Pinpoint the cell where the given text exists, returning its (X, Y) midpoint coordinate. 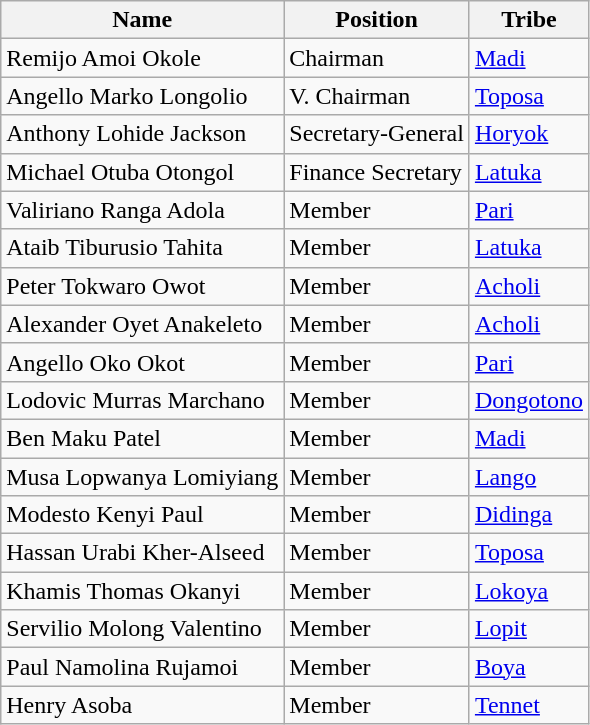
Peter Tokwaro Owot (142, 286)
V. Chairman (377, 96)
Position (377, 20)
Didinga (528, 515)
Servilio Molong Valentino (142, 629)
Name (142, 20)
Chairman (377, 58)
Tennet (528, 705)
Tribe (528, 20)
Secretary-General (377, 134)
Henry Asoba (142, 705)
Lodovic Murras Marchano (142, 400)
Michael Otuba Otongol (142, 172)
Lokoya (528, 591)
Khamis Thomas Okanyi (142, 591)
Dongotono (528, 400)
Ataib Tiburusio Tahita (142, 248)
Finance Secretary (377, 172)
Musa Lopwanya Lomiyiang (142, 477)
Remijo Amoi Okole (142, 58)
Lopit (528, 629)
Angello Marko Longolio (142, 96)
Horyok (528, 134)
Anthony Lohide Jackson (142, 134)
Hassan Urabi Kher-Alseed (142, 553)
Paul Namolina Rujamoi (142, 667)
Ben Maku Patel (142, 438)
Valiriano Ranga Adola (142, 210)
Angello Oko Okot (142, 362)
Boya (528, 667)
Lango (528, 477)
Alexander Oyet Anakeleto (142, 324)
Modesto Kenyi Paul (142, 515)
